Determine the (X, Y) coordinate at the center of the cell enclosing the given text.  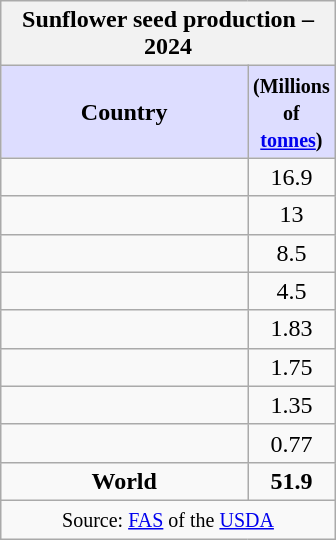
51.9 (292, 481)
1.83 (292, 329)
1.35 (292, 405)
1.75 (292, 367)
16.9 (292, 177)
0.77 (292, 443)
13 (292, 215)
Sunflower seed production – 2024 (168, 34)
8.5 (292, 253)
Country (124, 112)
Source: FAS of the USDA (168, 519)
(Millions of tonnes) (292, 112)
World (124, 481)
4.5 (292, 291)
